Detect which cell encompasses the target text, then output its (X, Y) center coordinate. 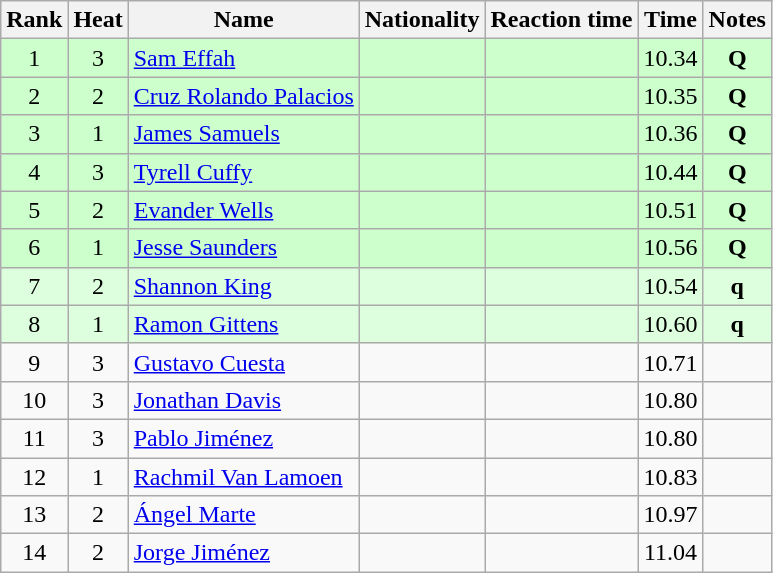
10.71 (670, 362)
6 (34, 248)
13 (34, 515)
10 (34, 400)
7 (34, 286)
10.35 (670, 96)
12 (34, 477)
Shannon King (244, 286)
Heat (98, 20)
Gustavo Cuesta (244, 362)
10.34 (670, 58)
Rank (34, 20)
10.44 (670, 172)
Pablo Jiménez (244, 438)
Notes (737, 20)
Jesse Saunders (244, 248)
11.04 (670, 553)
Time (670, 20)
Reaction time (562, 20)
Ángel Marte (244, 515)
10.36 (670, 134)
James Samuels (244, 134)
5 (34, 210)
Name (244, 20)
10.51 (670, 210)
10.54 (670, 286)
Nationality (422, 20)
10.97 (670, 515)
Sam Effah (244, 58)
Cruz Rolando Palacios (244, 96)
Evander Wells (244, 210)
10.56 (670, 248)
9 (34, 362)
Jorge Jiménez (244, 553)
Tyrell Cuffy (244, 172)
Ramon Gittens (244, 324)
4 (34, 172)
14 (34, 553)
Jonathan Davis (244, 400)
8 (34, 324)
10.60 (670, 324)
10.83 (670, 477)
11 (34, 438)
Rachmil Van Lamoen (244, 477)
